Locate the cell with the specified text and output its (x, y) center coordinate. 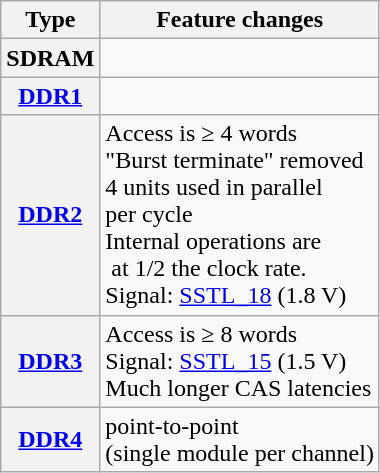
DDR1 (50, 96)
Access is ≥ 8 words Signal: SSTL_15 (1.5 V) Much longer CAS latencies (240, 361)
SDRAM (50, 58)
point-to-point(single module per channel) (240, 440)
Feature changes (240, 20)
DDR2 (50, 215)
Type (50, 20)
DDR3 (50, 361)
DDR4 (50, 440)
